Pinpoint the cell where the given text exists, returning its (X, Y) midpoint coordinate. 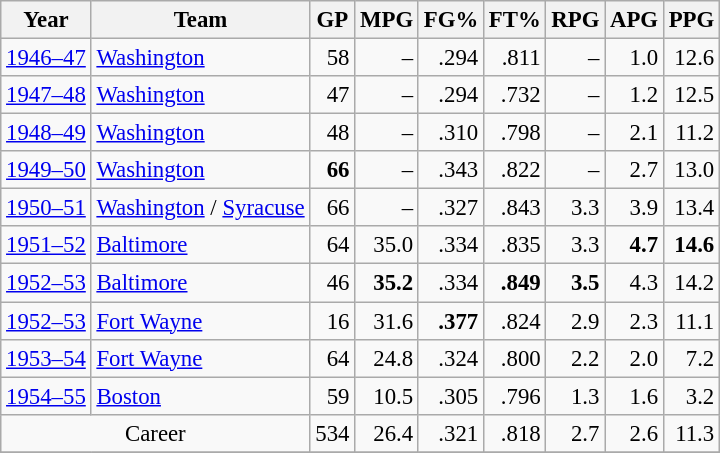
35.2 (387, 283)
.849 (514, 283)
FT% (514, 20)
.835 (514, 245)
12.5 (691, 95)
4.3 (634, 283)
.377 (450, 321)
47 (332, 95)
11.3 (691, 433)
2.3 (634, 321)
.843 (514, 208)
26.4 (387, 433)
.324 (450, 358)
3.9 (634, 208)
46 (332, 283)
16 (332, 321)
2.9 (576, 321)
14.2 (691, 283)
FG% (450, 20)
11.1 (691, 321)
.800 (514, 358)
2.2 (576, 358)
1.6 (634, 396)
24.8 (387, 358)
1.3 (576, 396)
1949–50 (46, 170)
3.5 (576, 283)
1950–51 (46, 208)
Boston (200, 396)
RPG (576, 20)
12.6 (691, 58)
Career (156, 433)
APG (634, 20)
1.2 (634, 95)
.824 (514, 321)
1.0 (634, 58)
10.5 (387, 396)
1946–47 (46, 58)
.796 (514, 396)
.310 (450, 133)
1954–55 (46, 396)
GP (332, 20)
2.1 (634, 133)
13.0 (691, 170)
1953–54 (46, 358)
534 (332, 433)
11.2 (691, 133)
.321 (450, 433)
48 (332, 133)
.343 (450, 170)
.305 (450, 396)
2.6 (634, 433)
1951–52 (46, 245)
7.2 (691, 358)
.818 (514, 433)
1947–48 (46, 95)
3.2 (691, 396)
.798 (514, 133)
4.7 (634, 245)
2.0 (634, 358)
Team (200, 20)
13.4 (691, 208)
58 (332, 58)
.822 (514, 170)
MPG (387, 20)
.811 (514, 58)
35.0 (387, 245)
Year (46, 20)
Washington / Syracuse (200, 208)
.732 (514, 95)
59 (332, 396)
PPG (691, 20)
31.6 (387, 321)
14.6 (691, 245)
1948–49 (46, 133)
.327 (450, 208)
